Return the (x, y) coordinate for the center point of the cell that contains the specified text.  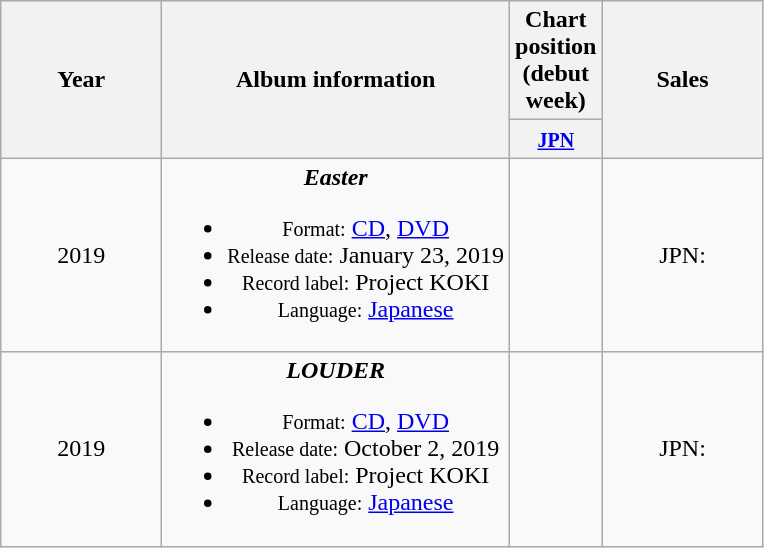
LOUDERFormat: CD, DVDRelease date: October 2, 2019Record label: Project KOKILanguage: Japanese (336, 449)
JPN (556, 139)
Year (82, 80)
Sales (682, 80)
Album information (336, 80)
EasterFormat: CD, DVDRelease date: January 23, 2019Record label: Project KOKILanguage: Japanese (336, 255)
Chart position (debut week) (556, 60)
